Determine the (X, Y) coordinate at the center of the cell enclosing the given text.  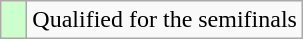
Qualified for the semifinals (165, 20)
